Output the (X, Y) coordinate of the center of the cell containing the given text.  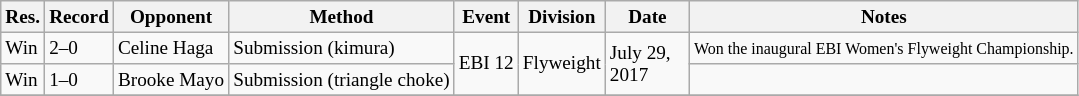
Notes (884, 17)
2–0 (80, 48)
Submission (kimura) (342, 48)
Opponent (170, 17)
Brooke Mayo (170, 80)
Res. (23, 17)
Record (80, 17)
Won the inaugural EBI Women's Flyweight Championship. (884, 48)
Celine Haga (170, 48)
Division (562, 17)
Method (342, 17)
1–0 (80, 80)
Submission (triangle choke) (342, 80)
Date (647, 17)
EBI 12 (486, 64)
Event (486, 17)
Flyweight (562, 64)
July 29, 2017 (647, 64)
